For the text-containing cell, return its midpoint in (x, y) coordinate format. 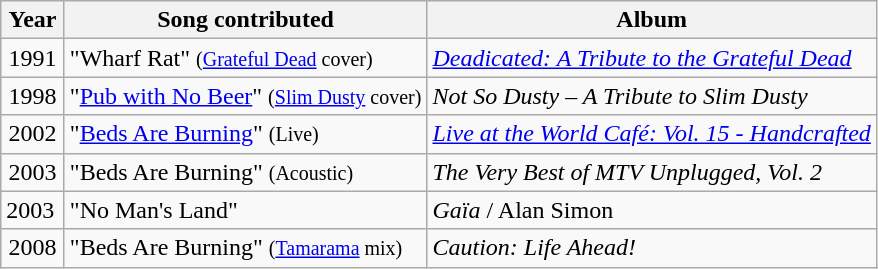
Song contributed (246, 20)
"Beds Are Burning" (Acoustic) (246, 172)
"No Man's Land" (246, 210)
Gaïa / Alan Simon (652, 210)
The Very Best of MTV Unplugged, Vol. 2 (652, 172)
Deadicated: A Tribute to the Grateful Dead (652, 58)
Year (33, 20)
Not So Dusty – A Tribute to Slim Dusty (652, 96)
"Pub with No Beer" (Slim Dusty cover) (246, 96)
Live at the World Café: Vol. 15 - Handcrafted (652, 134)
1991 (33, 58)
2002 (33, 134)
1998 (33, 96)
"Beds Are Burning" (Live) (246, 134)
2008 (33, 248)
"Wharf Rat" (Grateful Dead cover) (246, 58)
"Beds Are Burning" (Tamarama mix) (246, 248)
Caution: Life Ahead! (652, 248)
Album (652, 20)
